Locate the cell with the specified text and output its (X, Y) center coordinate. 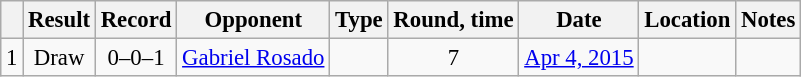
1 (12, 58)
Opponent (254, 20)
Result (60, 20)
7 (454, 58)
Type (359, 20)
Round, time (454, 20)
0–0–1 (136, 58)
Gabriel Rosado (254, 58)
Location (688, 20)
Notes (768, 20)
Date (579, 20)
Apr 4, 2015 (579, 58)
Draw (60, 58)
Record (136, 20)
